Capture the cell that displays the provided text and extract its (x, y) central coordinate. 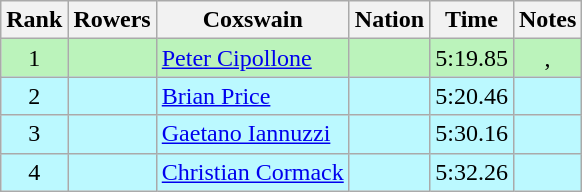
Coxswain (252, 20)
Rowers (112, 20)
Notes (547, 20)
2 (34, 96)
1 (34, 58)
5:20.46 (472, 96)
Gaetano Iannuzzi (252, 134)
5:19.85 (472, 58)
5:32.26 (472, 172)
Nation (389, 20)
Christian Cormack (252, 172)
5:30.16 (472, 134)
Time (472, 20)
Brian Price (252, 96)
4 (34, 172)
Rank (34, 20)
Peter Cipollone (252, 58)
3 (34, 134)
, (547, 58)
